Extract the (X, Y) coordinate from the center of the cell holding the provided text.  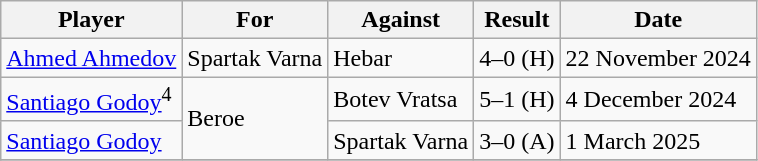
Santiago Godoy4 (92, 100)
For (255, 20)
22 November 2024 (658, 58)
Date (658, 20)
4–0 (H) (517, 58)
1 March 2025 (658, 140)
4 December 2024 (658, 100)
Hebar (401, 58)
Beroe (255, 118)
Ahmed Ahmedov (92, 58)
Botev Vratsa (401, 100)
5–1 (H) (517, 100)
Player (92, 20)
Result (517, 20)
Santiago Godoy (92, 140)
3–0 (A) (517, 140)
Against (401, 20)
